Search for the cell housing the specified text and yield its [x, y] center coordinate. 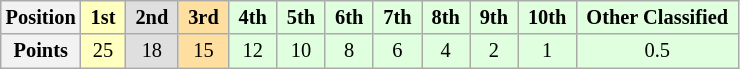
8 [349, 51]
15 [203, 51]
Position [41, 17]
Points [41, 51]
5th [301, 17]
0.5 [657, 51]
2 [494, 51]
10th [547, 17]
18 [152, 51]
7th [397, 17]
1 [547, 51]
1st [104, 17]
6th [349, 17]
25 [104, 51]
4 [446, 51]
6 [397, 51]
3rd [203, 17]
12 [253, 51]
9th [494, 17]
10 [301, 51]
Other Classified [657, 17]
2nd [152, 17]
8th [446, 17]
4th [253, 17]
